Provide the [X, Y] coordinate of the cell's center where the given text is located.  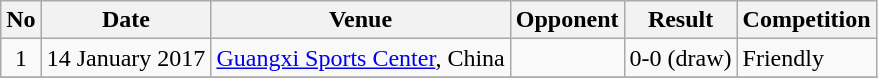
Guangxi Sports Center, China [360, 58]
No [21, 20]
Venue [360, 20]
Friendly [806, 58]
Result [680, 20]
1 [21, 58]
14 January 2017 [126, 58]
0-0 (draw) [680, 58]
Competition [806, 20]
Opponent [567, 20]
Date [126, 20]
